Find where the given text appears and provide that cell's center as (X, Y) coordinate. 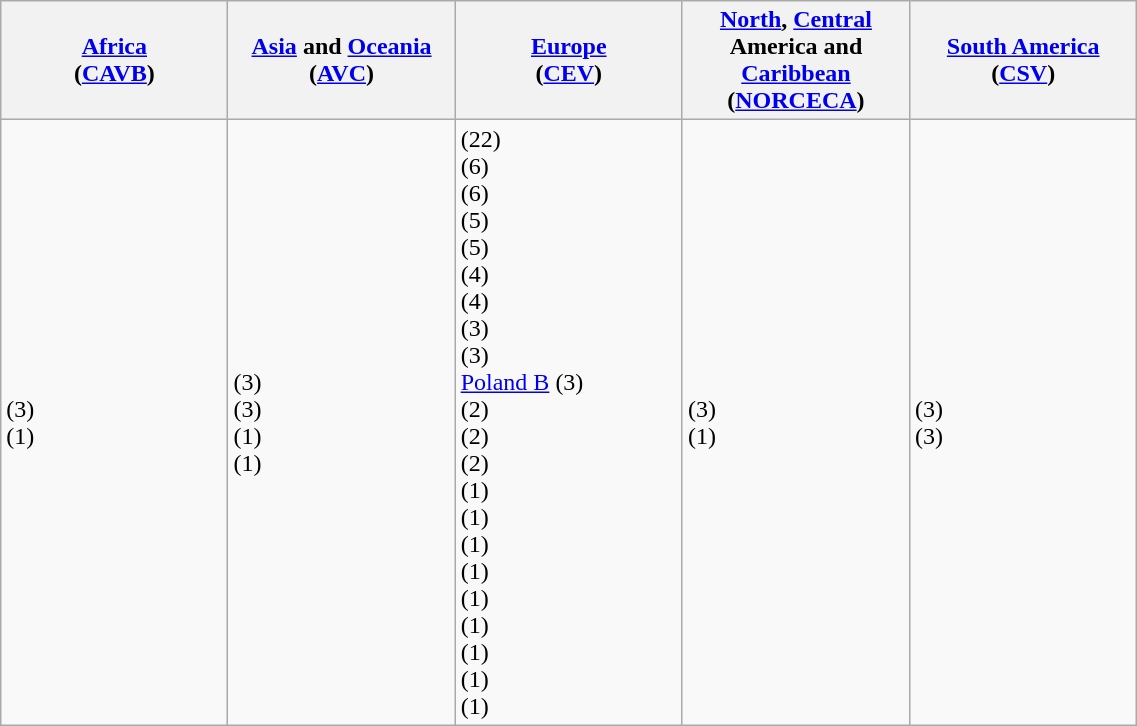
Asia and Oceania(AVC) (342, 60)
Europe(CEV) (568, 60)
(3) (3) (1) (1) (342, 422)
South America(CSV) (1024, 60)
(3) (3) (1024, 422)
Africa(CAVB) (114, 60)
(22) (6) (6) (5) (5) (4) (4) (3) (3) Poland B (3) (2) (2) (2) (1) (1) (1) (1) (1) (1) (1) (1) (1) (568, 422)
North, Central America and Caribbean(NORCECA) (796, 60)
